Determine the [X, Y] coordinate at the center of the cell enclosing the given text.  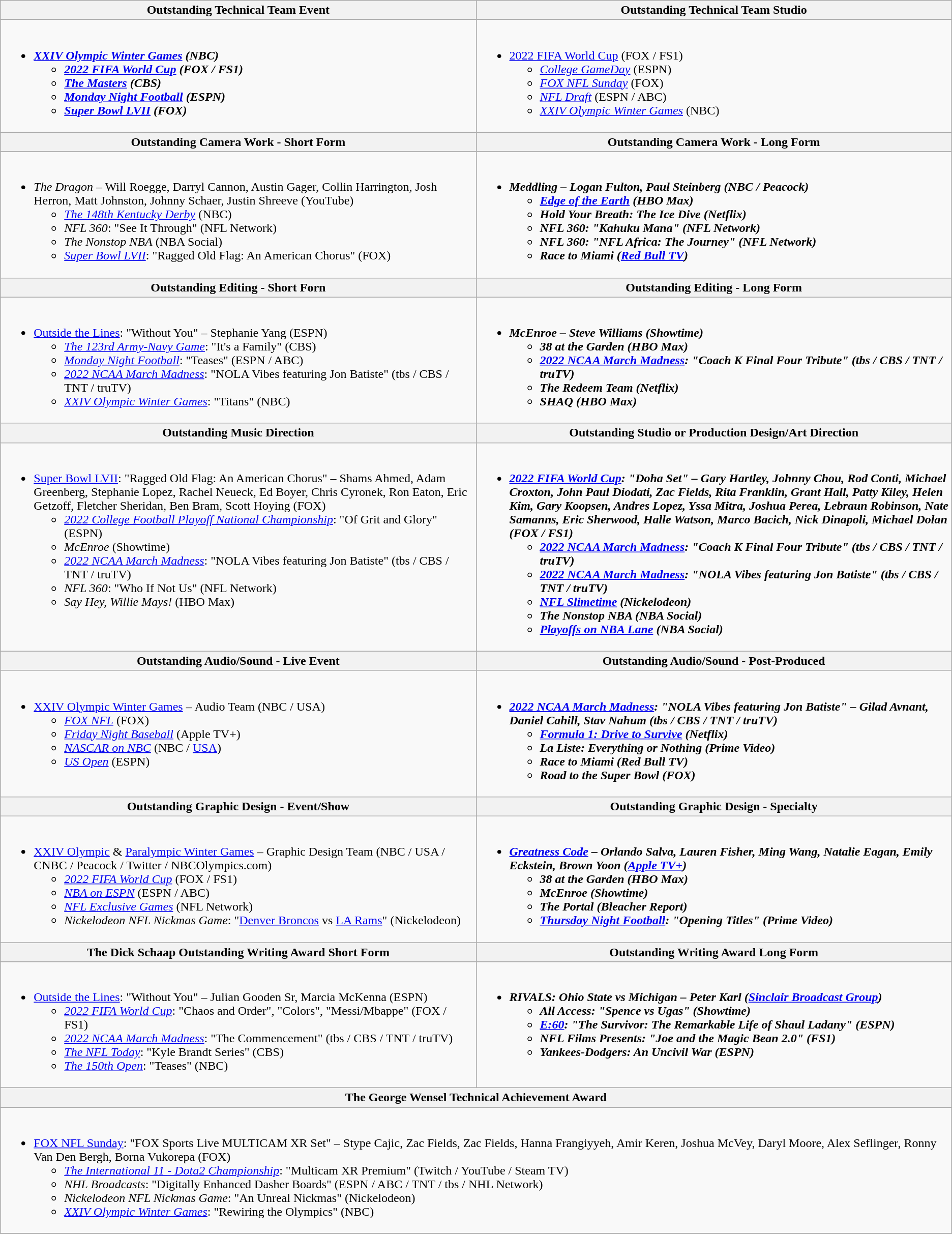
Outstanding Graphic Design - Event/Show [238, 806]
Outstanding Editing - Short Forn [238, 287]
Outstanding Camera Work - Long Form [714, 142]
Outstanding Writing Award Long Form [714, 952]
Outstanding Editing - Long Form [714, 287]
Outstanding Audio/Sound - Post-Produced [714, 661]
Outstanding Audio/Sound - Live Event [238, 661]
Outstanding Technical Team Studio [714, 10]
Outstanding Camera Work - Short Form [238, 142]
Outstanding Studio or Production Design/Art Direction [714, 433]
XXIV Olympic Winter Games (NBC)2022 FIFA World Cup (FOX / FS1)The Masters (CBS)Monday Night Football (ESPN)Super Bowl LVII (FOX) [238, 76]
The George Wensel Technical Achievement Award [476, 1098]
Outstanding Music Direction [238, 433]
The Dick Schaap Outstanding Writing Award Short Form [238, 952]
2022 FIFA World Cup (FOX / FS1)College GameDay (ESPN)FOX NFL Sunday (FOX)NFL Draft (ESPN / ABC)XXIV Olympic Winter Games (NBC) [714, 76]
Outstanding Graphic Design - Specialty [714, 806]
XXIV Olympic Winter Games – Audio Team (NBC / USA)FOX NFL (FOX)Friday Night Baseball (Apple TV+)NASCAR on NBC (NBC / USA)US Open (ESPN) [238, 733]
Outstanding Technical Team Event [238, 10]
